Find where the given text appears and provide that cell's center as [X, Y] coordinate. 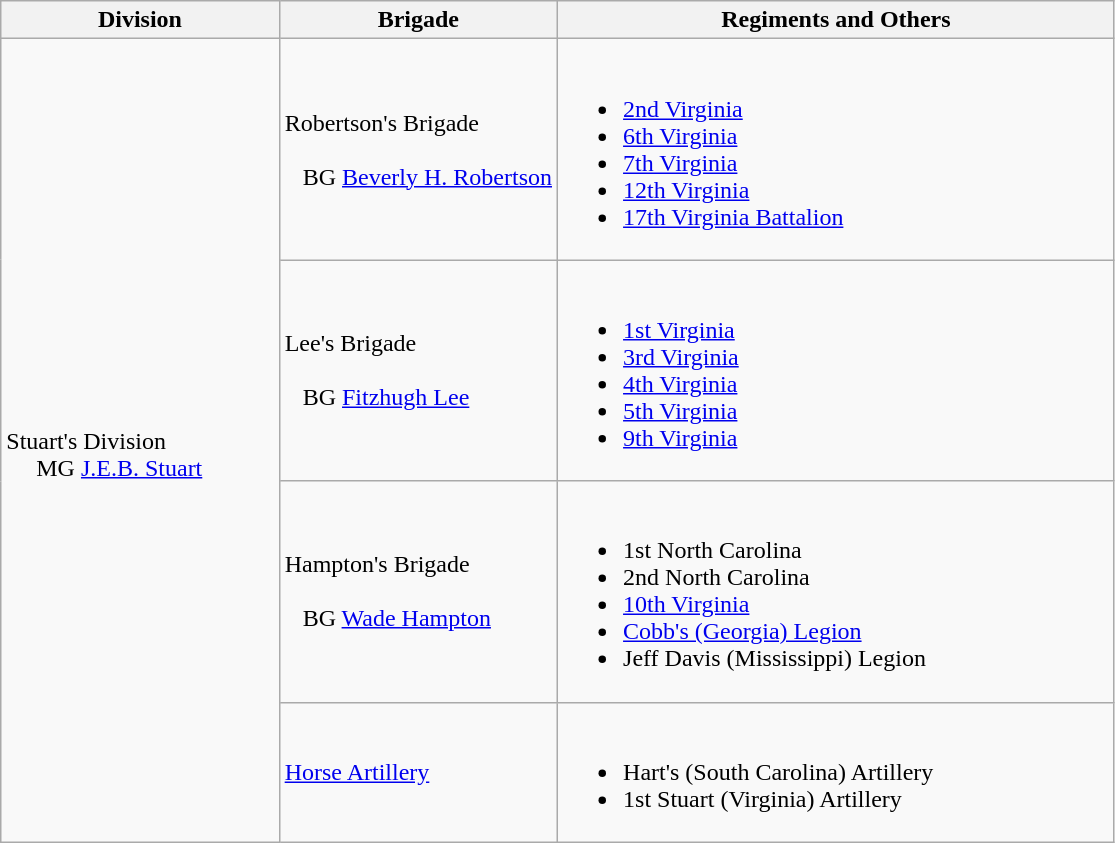
Hampton's Brigade BG Wade Hampton [418, 592]
2nd Virginia6th Virginia7th Virginia12th Virginia17th Virginia Battalion [836, 150]
Horse Artillery [418, 772]
Brigade [418, 20]
Division [140, 20]
1st North Carolina2nd North Carolina10th VirginiaCobb's (Georgia) LegionJeff Davis (Mississippi) Legion [836, 592]
Stuart's Division MG J.E.B. Stuart [140, 440]
Hart's (South Carolina) Artillery1st Stuart (Virginia) Artillery [836, 772]
Robertson's Brigade BG Beverly H. Robertson [418, 150]
1st Virginia3rd Virginia4th Virginia5th Virginia9th Virginia [836, 370]
Lee's Brigade BG Fitzhugh Lee [418, 370]
Regiments and Others [836, 20]
